Provide the [x, y] coordinate of the cell's center where the given text is located.  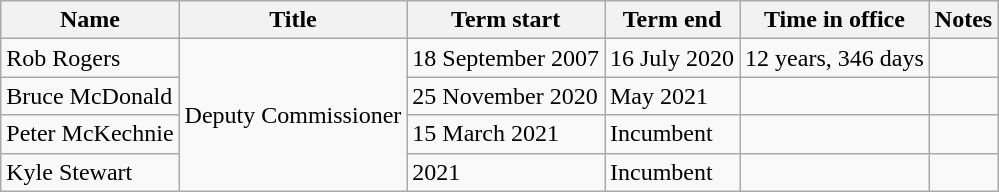
15 March 2021 [506, 134]
Deputy Commissioner [293, 115]
Notes [963, 20]
Rob Rogers [90, 58]
Term start [506, 20]
Term end [672, 20]
Peter McKechnie [90, 134]
Kyle Stewart [90, 172]
16 July 2020 [672, 58]
May 2021 [672, 96]
25 November 2020 [506, 96]
Name [90, 20]
Bruce McDonald [90, 96]
12 years, 346 days [835, 58]
Title [293, 20]
2021 [506, 172]
18 September 2007 [506, 58]
Time in office [835, 20]
